Output the [x, y] coordinate of the center of the cell containing the given text.  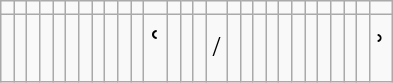
/ [216, 48]
ʾ [381, 48]
ʿ [156, 48]
